Provide the [X, Y] coordinate of the cell's center where the given text is located.  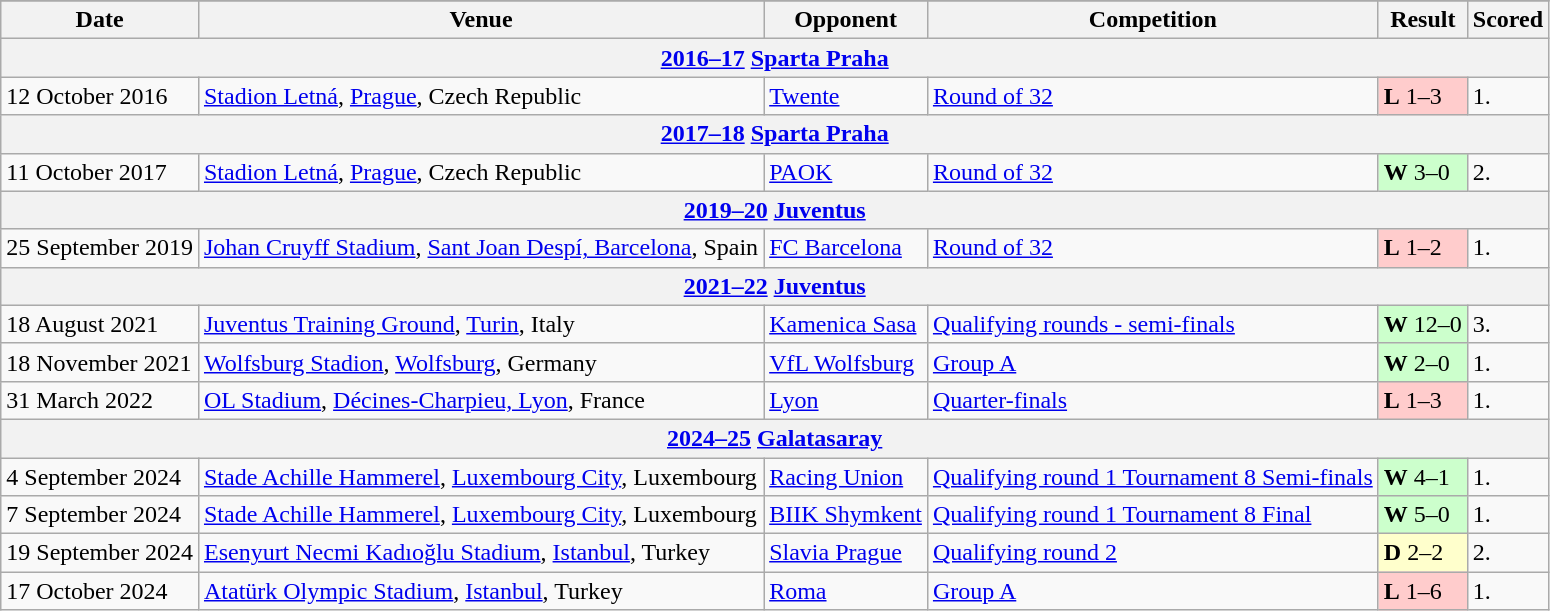
17 October 2024 [100, 591]
W 3–0 [1422, 172]
2019–20 Juventus [775, 210]
W 4–1 [1422, 477]
Atatürk Olympic Stadium, Istanbul, Turkey [480, 591]
4 September 2024 [100, 477]
L 1–2 [1422, 248]
Slavia Prague [846, 553]
19 September 2024 [100, 553]
18 November 2021 [100, 362]
Result [1422, 20]
31 March 2022 [100, 400]
Qualifying round 1 Tournament 8 Semi-finals [1152, 477]
Wolfsburg Stadion, Wolfsburg, Germany [480, 362]
PAOK [846, 172]
Twente [846, 96]
2017–18 Sparta Praha [775, 134]
W 2–0 [1422, 362]
D 2–2 [1422, 553]
7 September 2024 [100, 515]
Esenyurt Necmi Kadıoğlu Stadium, Istanbul, Turkey [480, 553]
3. [1508, 324]
11 October 2017 [100, 172]
Kamenica Sasa [846, 324]
Qualifying round 2 [1152, 553]
Qualifying rounds - semi-finals [1152, 324]
BIIK Shymkent [846, 515]
Date [100, 20]
L 1–6 [1422, 591]
Qualifying round 1 Tournament 8 Final [1152, 515]
Venue [480, 20]
2024–25 Galatasaray [775, 438]
OL Stadium, Décines-Charpieu, Lyon, France [480, 400]
2016–17 Sparta Praha [775, 58]
Opponent [846, 20]
Competition [1152, 20]
Juventus Training Ground, Turin, Italy [480, 324]
18 August 2021 [100, 324]
W 5–0 [1422, 515]
Roma [846, 591]
2021–22 Juventus [775, 286]
Scored [1508, 20]
Quarter-finals [1152, 400]
VfL Wolfsburg [846, 362]
Racing Union [846, 477]
12 October 2016 [100, 96]
W 12–0 [1422, 324]
FC Barcelona [846, 248]
Johan Cruyff Stadium, Sant Joan Despí, Barcelona, Spain [480, 248]
Lyon [846, 400]
25 September 2019 [100, 248]
